Extract the (x, y) coordinate from the center of the cell holding the provided text.  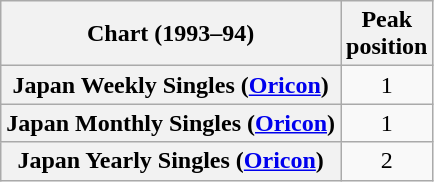
Peakposition (387, 34)
Japan Weekly Singles (Oricon) (171, 85)
Japan Monthly Singles (Oricon) (171, 123)
Japan Yearly Singles (Oricon) (171, 161)
Chart (1993–94) (171, 34)
2 (387, 161)
